Return [X, Y] of the center of cell containing provided text 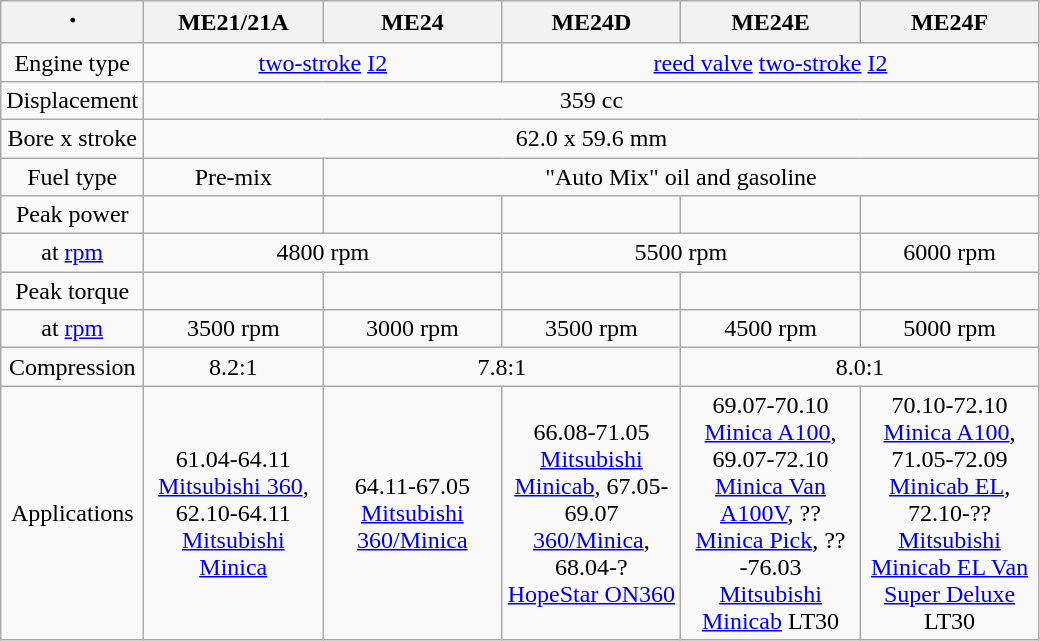
64.11-67.05 Mitsubishi 360/Minica [412, 513]
6000 rpm [950, 253]
70.10-72.10 Minica A100, 71.05-72.09 Minicab EL, 72.10-?? Mitsubishi Minicab EL Van Super Deluxe LT30 [950, 513]
Applications [72, 513]
66.08-71.05 Mitsubishi Minicab, 67.05-69.07 360/Minica, 68.04-? HopeStar ON360 [592, 513]
Peak power [72, 215]
Peak torque [72, 291]
8.0:1 [860, 367]
Fuel type [72, 177]
4800 rpm [323, 253]
8.2:1 [234, 367]
69.07-70.10 Minica A100, 69.07-72.10 Minica Van A100V, ?? Minica Pick, ??-76.03 Mitsubishi Minicab LT30 [770, 513]
Engine type [72, 62]
Displacement [72, 100]
Compression [72, 367]
ME24F [950, 22]
Bore x stroke [72, 138]
two-stroke I2 [323, 62]
・ [72, 22]
62.0 x 59.6 mm [592, 138]
ME24 [412, 22]
4500 rpm [770, 329]
359 cc [592, 100]
reed valve two-stroke I2 [770, 62]
ME24D [592, 22]
ME21/21A [234, 22]
7.8:1 [502, 367]
Pre-mix [234, 177]
3000 rpm [412, 329]
ME24E [770, 22]
61.04-64.11 Mitsubishi 360, 62.10-64.11 Mitsubishi Minica [234, 513]
"Auto Mix" oil and gasoline [681, 177]
5500 rpm [681, 253]
5000 rpm [950, 329]
